Detect which cell encompasses the target text, then output its (X, Y) center coordinate. 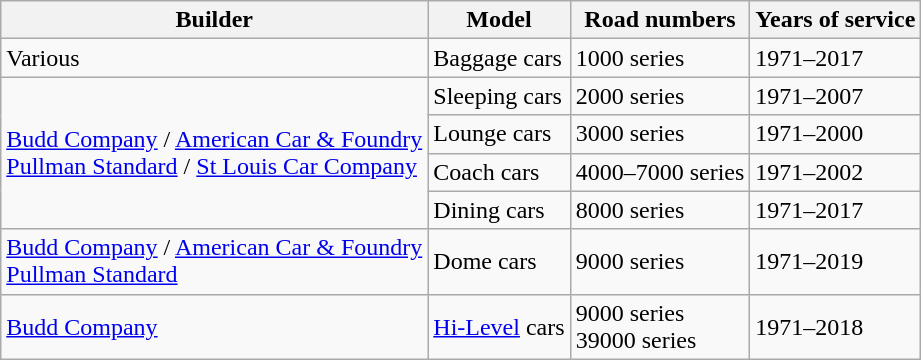
Years of service (836, 20)
Hi-Level cars (499, 326)
Various (214, 58)
1971–2007 (836, 96)
8000 series (660, 210)
Dome cars (499, 262)
Baggage cars (499, 58)
Builder (214, 20)
1971–2002 (836, 172)
3000 series (660, 134)
Road numbers (660, 20)
Coach cars (499, 172)
Lounge cars (499, 134)
Budd Company / American Car & FoundryPullman Standard / St Louis Car Company (214, 153)
9000 series 39000 series (660, 326)
Budd Company (214, 326)
1000 series (660, 58)
9000 series (660, 262)
1971–2019 (836, 262)
1971–2018 (836, 326)
Dining cars (499, 210)
2000 series (660, 96)
Budd Company / American Car & FoundryPullman Standard (214, 262)
Model (499, 20)
Sleeping cars (499, 96)
1971–2000 (836, 134)
4000–7000 series (660, 172)
